Identify which cell holds the provided text, then report its [X, Y] central coordinate. 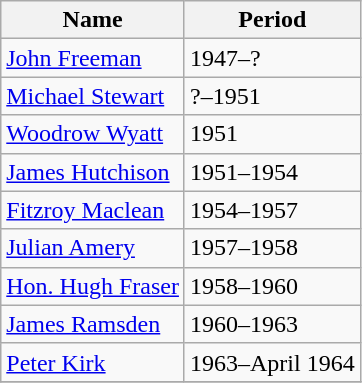
1957–1958 [272, 248]
Name [93, 20]
1963–April 1964 [272, 362]
Michael Stewart [93, 96]
Peter Kirk [93, 362]
Period [272, 20]
Woodrow Wyatt [93, 134]
1951 [272, 134]
1960–1963 [272, 324]
1958–1960 [272, 286]
1951–1954 [272, 172]
1954–1957 [272, 210]
Hon. Hugh Fraser [93, 286]
James Hutchison [93, 172]
?–1951 [272, 96]
Fitzroy Maclean [93, 210]
James Ramsden [93, 324]
John Freeman [93, 58]
1947–? [272, 58]
Julian Amery [93, 248]
